Pinpoint the cell where the given text exists, returning its [x, y] midpoint coordinate. 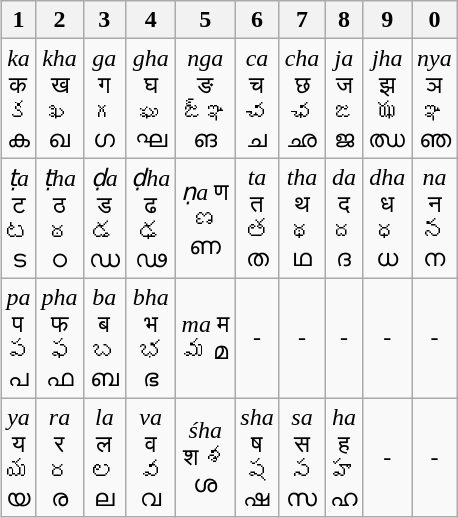
3 [104, 20]
bha भ భ ഭ [151, 338]
ḍa ड డ ഡ [104, 218]
da द ద ദ [344, 218]
śha श శ ശ [206, 458]
cha छ ఛ ഛ [302, 98]
6 [257, 20]
va व వ വ [151, 458]
9 [388, 20]
ga ग గ ഗ [104, 98]
ka क క ക [18, 98]
ṭha ठ ఠ ഠ [60, 218]
8 [344, 20]
jha झ ఝ ഝ [388, 98]
nga ङ జ్ఞ ങ [206, 98]
dha ध ధ ധ [388, 218]
ra र ర ര [60, 458]
gha घ ఘ ഘ [151, 98]
ḍha ढ ఢ ഢ [151, 218]
ya य య യ [18, 458]
5 [206, 20]
2 [60, 20]
kha ख ఖ ഖ [60, 98]
ta त త ത [257, 218]
nya ञ ఞ ഞ [435, 98]
la ल ల ല [104, 458]
sa स స സ [302, 458]
ṭa ट ట ട [18, 218]
7 [302, 20]
ma म మ മ [206, 338]
ha ह హ ഹ [344, 458]
0 [435, 20]
tha थ థ ഥ [302, 218]
ja ज జ ജ [344, 98]
na न న ന [435, 218]
sha ष ష ഷ [257, 458]
pha फ ఫ ഫ [60, 338]
ca च చ ച [257, 98]
4 [151, 20]
pa प ప പ [18, 338]
ba ब బ ബ [104, 338]
1 [18, 20]
ṇa ण ణ ണ [206, 218]
